Return the (X, Y) coordinate for the center point of the cell that contains the specified text.  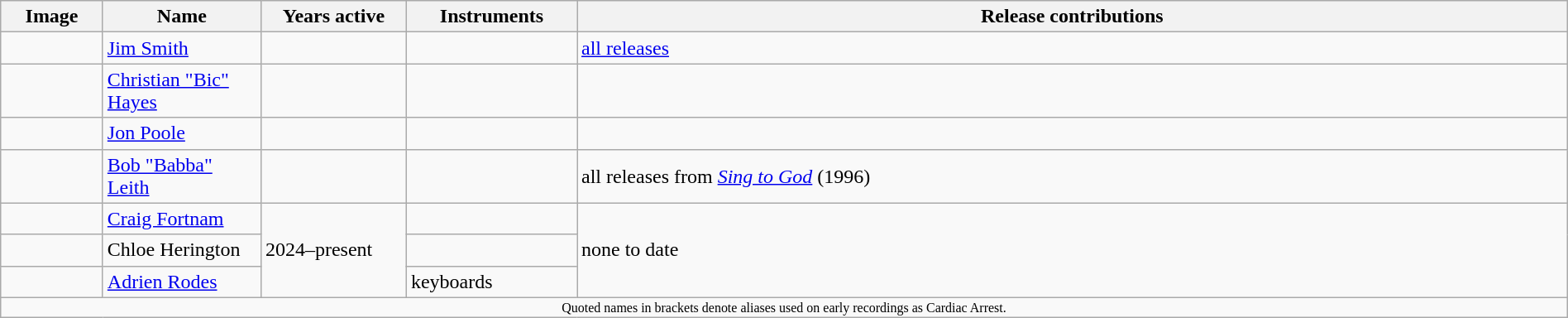
Release contributions (1073, 17)
2024–present (333, 250)
Adrien Rodes (182, 282)
Bob "Babba" Leith (182, 176)
Jim Smith (182, 48)
keyboards (491, 282)
Years active (333, 17)
Chloe Herington (182, 250)
Name (182, 17)
Jon Poole (182, 133)
Instruments (491, 17)
all releases (1073, 48)
Quoted names in brackets denote aliases used on early recordings as Cardiac Arrest. (784, 307)
Christian "Bic" Hayes (182, 91)
all releases from Sing to God (1996) (1073, 176)
none to date (1073, 250)
Craig Fortnam (182, 219)
Image (52, 17)
